Capture the cell that displays the provided text and extract its (x, y) central coordinate. 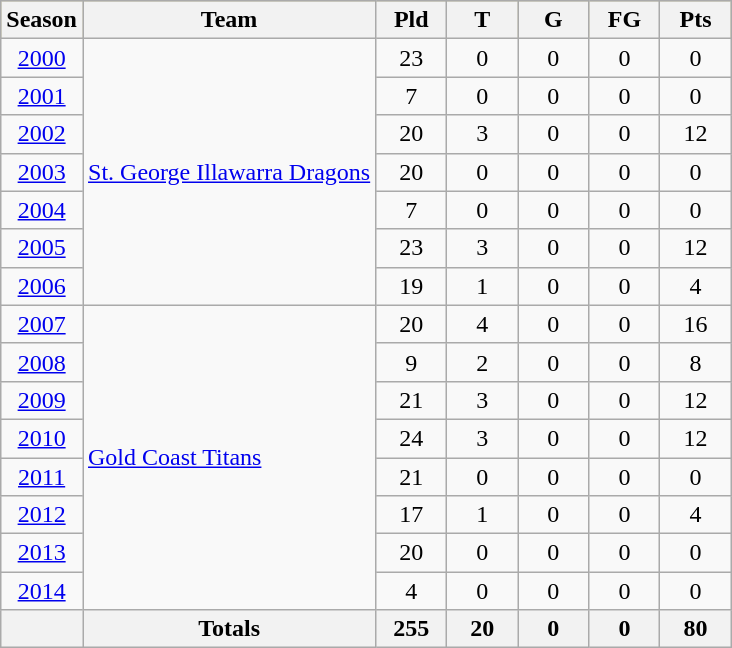
St. George Illawarra Dragons (228, 172)
FG (624, 20)
Season (42, 20)
Pts (696, 20)
255 (412, 629)
2013 (42, 553)
24 (412, 438)
16 (696, 324)
2000 (42, 58)
T (482, 20)
Pld (412, 20)
80 (696, 629)
17 (412, 515)
2004 (42, 210)
Gold Coast Titans (228, 457)
Totals (228, 629)
2001 (42, 96)
2008 (42, 362)
2010 (42, 438)
2005 (42, 248)
19 (412, 286)
2006 (42, 286)
8 (696, 362)
Team (228, 20)
2002 (42, 134)
2014 (42, 591)
9 (412, 362)
2007 (42, 324)
2003 (42, 172)
2 (482, 362)
2009 (42, 400)
G (554, 20)
2011 (42, 477)
2012 (42, 515)
